Determine the [x, y] coordinate at the center of the cell enclosing the given text.  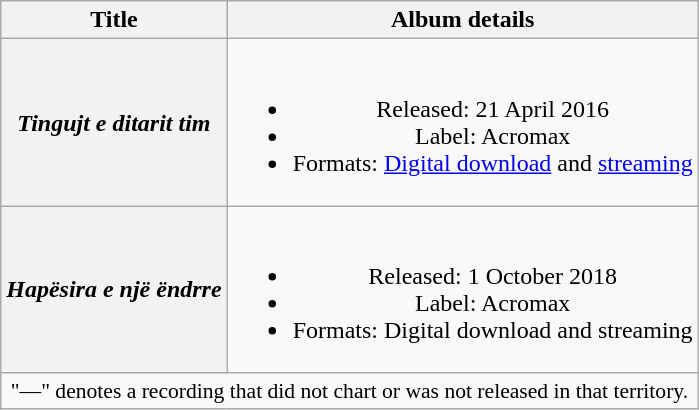
"—" denotes a recording that did not chart or was not released in that territory. [350, 391]
Album details [462, 20]
Released: 21 April 2016Label: AcromaxFormats: Digital download and streaming [462, 122]
Released: 1 October 2018Label: AcromaxFormats: Digital download and streaming [462, 290]
Title [114, 20]
Hapësira e një ëndrre [114, 290]
Tingujt e ditarit tim [114, 122]
